Return [x, y] of the center of cell containing provided text 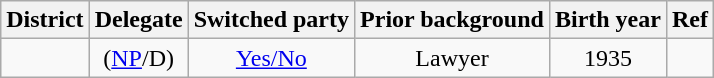
District [45, 20]
Yes/No [271, 58]
Switched party [271, 20]
1935 [608, 58]
Birth year [608, 20]
Delegate [138, 20]
Ref [690, 20]
Prior background [452, 20]
(NP/D) [138, 58]
Lawyer [452, 58]
